Provide the (x, y) coordinate of the cell's center where the given text is located.  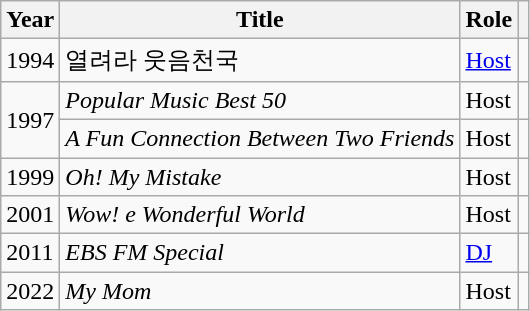
1999 (30, 177)
Oh! My Mistake (260, 177)
Popular Music Best 50 (260, 100)
2022 (30, 291)
Wow! e Wonderful World (260, 215)
Title (260, 20)
DJ (489, 253)
1994 (30, 60)
2011 (30, 253)
열려라 웃음천국 (260, 60)
1997 (30, 119)
2001 (30, 215)
EBS FM Special (260, 253)
My Mom (260, 291)
A Fun Connection Between Two Friends (260, 138)
Year (30, 20)
Role (489, 20)
